Detect which cell encompasses the target text, then output its [x, y] center coordinate. 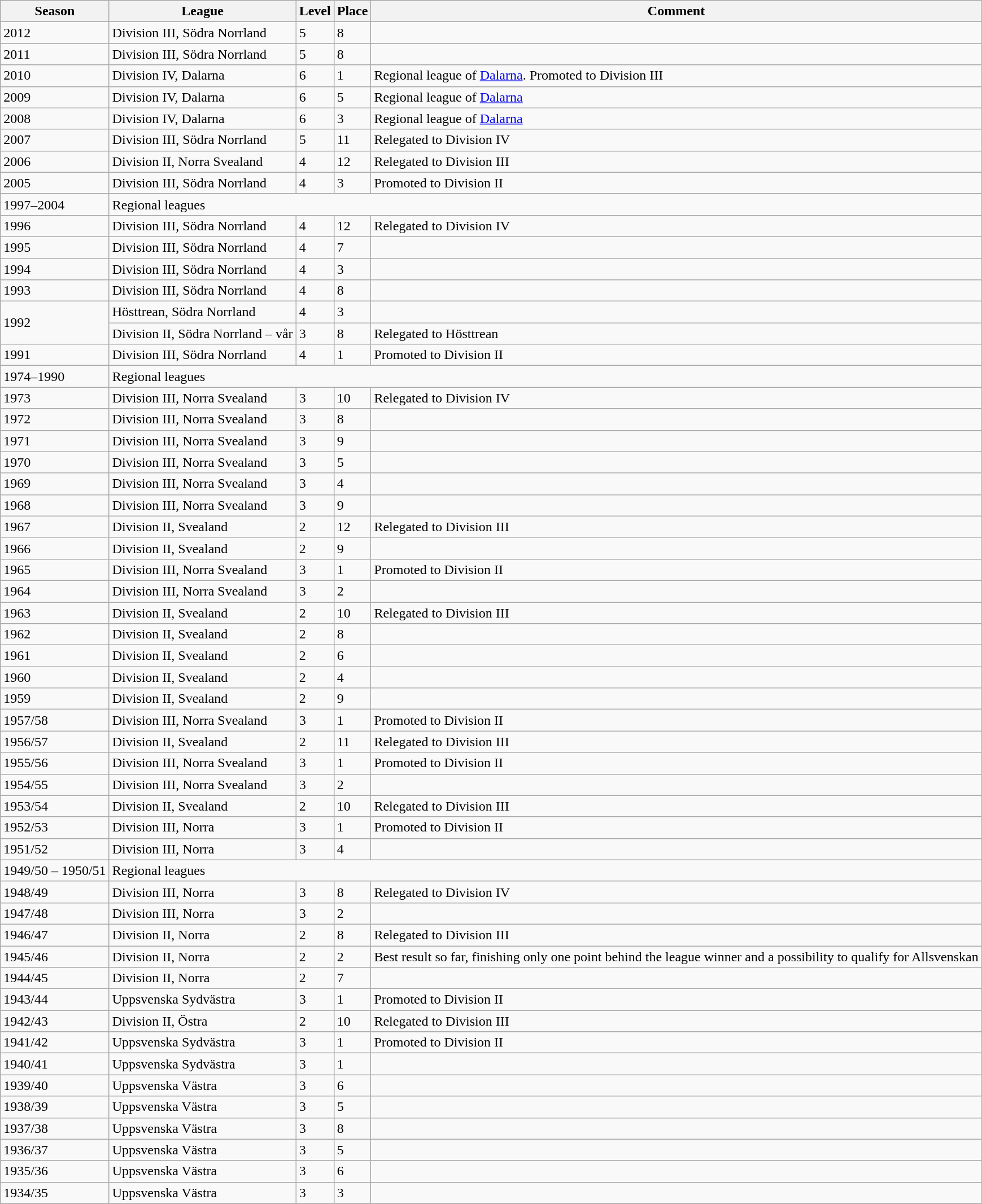
Division II, Södra Norrland – vår [202, 334]
Division II, Norra Svealand [202, 161]
1949/50 – 1950/51 [55, 870]
1962 [55, 634]
1994 [55, 269]
1968 [55, 505]
1960 [55, 677]
1946/47 [55, 935]
1995 [55, 247]
2008 [55, 119]
1973 [55, 398]
1934/35 [55, 1193]
1954/55 [55, 785]
1943/44 [55, 1000]
1938/39 [55, 1107]
1936/37 [55, 1150]
1944/45 [55, 978]
1935/36 [55, 1171]
1993 [55, 291]
2012 [55, 33]
1942/43 [55, 1021]
1948/49 [55, 892]
1937/38 [55, 1128]
1964 [55, 591]
Best result so far, finishing only one point behind the league winner and a possibility to qualify for Allsvenskan [677, 957]
1970 [55, 462]
1966 [55, 548]
1953/54 [55, 806]
Regional league of Dalarna. Promoted to Division III [677, 76]
1959 [55, 699]
1992 [55, 323]
2007 [55, 140]
1941/42 [55, 1043]
Place [352, 11]
1940/41 [55, 1064]
1956/57 [55, 742]
1963 [55, 612]
Division II, Östra [202, 1021]
2009 [55, 97]
2010 [55, 76]
1952/53 [55, 828]
1939/40 [55, 1085]
1967 [55, 527]
2011 [55, 54]
1974–1990 [55, 376]
1945/46 [55, 957]
1996 [55, 226]
Season [55, 11]
1991 [55, 355]
2006 [55, 161]
1961 [55, 656]
1969 [55, 484]
1957/58 [55, 720]
1972 [55, 419]
2005 [55, 183]
Comment [677, 11]
Level [315, 11]
1947/48 [55, 913]
1965 [55, 570]
League [202, 11]
Hösttrean, Södra Norrland [202, 312]
1955/56 [55, 763]
1971 [55, 441]
Relegated to Hösttrean [677, 334]
1997–2004 [55, 204]
1951/52 [55, 849]
